Output the (X, Y) coordinate of the center of the cell containing the given text.  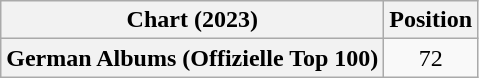
Chart (2023) (192, 20)
72 (431, 58)
German Albums (Offizielle Top 100) (192, 58)
Position (431, 20)
